Capture the cell that displays the provided text and extract its (x, y) central coordinate. 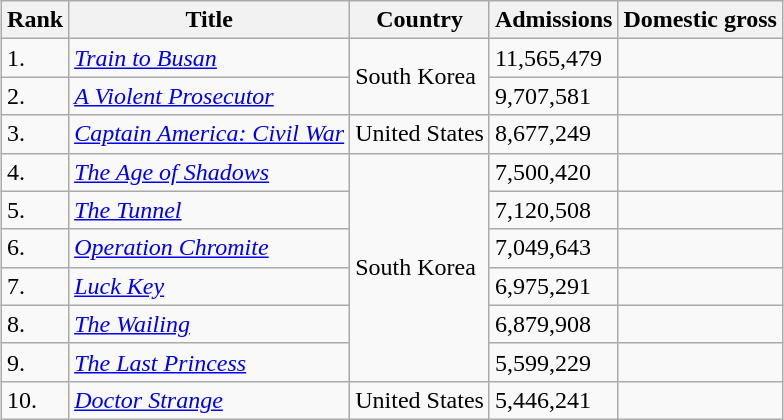
7,049,643 (553, 248)
7,120,508 (553, 210)
9. (36, 362)
1. (36, 58)
Country (420, 20)
Operation Chromite (210, 248)
8. (36, 324)
5,446,241 (553, 400)
7. (36, 286)
Title (210, 20)
6. (36, 248)
4. (36, 172)
9,707,581 (553, 96)
The Age of Shadows (210, 172)
2. (36, 96)
Rank (36, 20)
The Last Princess (210, 362)
5,599,229 (553, 362)
Doctor Strange (210, 400)
Train to Busan (210, 58)
8,677,249 (553, 134)
The Tunnel (210, 210)
10. (36, 400)
Domestic gross (700, 20)
A Violent Prosecutor (210, 96)
The Wailing (210, 324)
Captain America: Civil War (210, 134)
7,500,420 (553, 172)
Luck Key (210, 286)
Admissions (553, 20)
5. (36, 210)
6,975,291 (553, 286)
11,565,479 (553, 58)
6,879,908 (553, 324)
3. (36, 134)
